Output the (X, Y) coordinate of the center of the cell containing the given text.  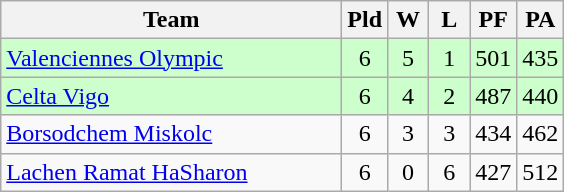
Borsodchem Miskolc (172, 134)
462 (540, 134)
Celta Vigo (172, 96)
435 (540, 58)
512 (540, 172)
1 (450, 58)
PF (494, 20)
Team (172, 20)
440 (540, 96)
Valenciennes Olympic (172, 58)
Pld (365, 20)
487 (494, 96)
W (408, 20)
434 (494, 134)
427 (494, 172)
4 (408, 96)
2 (450, 96)
Lachen Ramat HaSharon (172, 172)
L (450, 20)
0 (408, 172)
5 (408, 58)
501 (494, 58)
PA (540, 20)
